From the cell containing the given text, extract its center point as [X, Y] coordinate. 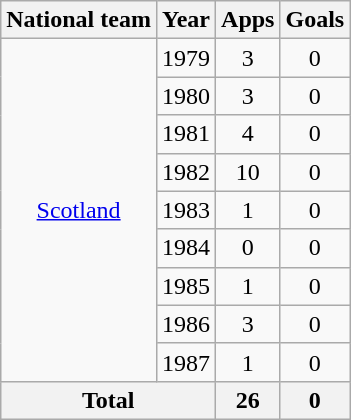
Scotland [79, 210]
National team [79, 20]
1979 [186, 58]
1982 [186, 172]
26 [248, 400]
Total [108, 400]
1981 [186, 134]
1980 [186, 96]
1987 [186, 362]
10 [248, 172]
1985 [186, 286]
4 [248, 134]
1983 [186, 210]
1984 [186, 248]
Goals [315, 20]
1986 [186, 324]
Apps [248, 20]
Year [186, 20]
